Search for the cell housing the specified text and yield its (X, Y) center coordinate. 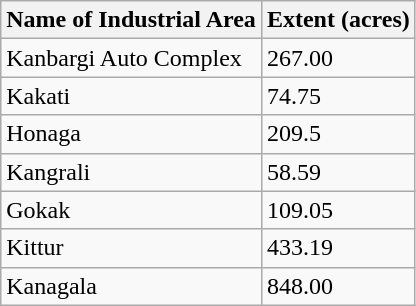
Kakati (132, 96)
848.00 (338, 286)
Kangrali (132, 172)
58.59 (338, 172)
209.5 (338, 134)
Kanagala (132, 286)
Extent (acres) (338, 20)
74.75 (338, 96)
109.05 (338, 210)
Kanbargi Auto Complex (132, 58)
267.00 (338, 58)
Gokak (132, 210)
433.19 (338, 248)
Honaga (132, 134)
Name of Industrial Area (132, 20)
Kittur (132, 248)
